Return the (X, Y) coordinate for the center point of the cell that contains the specified text.  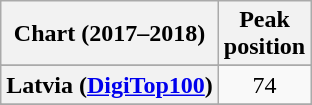
Peak position (264, 34)
Latvia (DigiTop100) (110, 85)
Chart (2017–2018) (110, 34)
74 (264, 85)
